Pinpoint the cell where the given text exists, returning its [X, Y] midpoint coordinate. 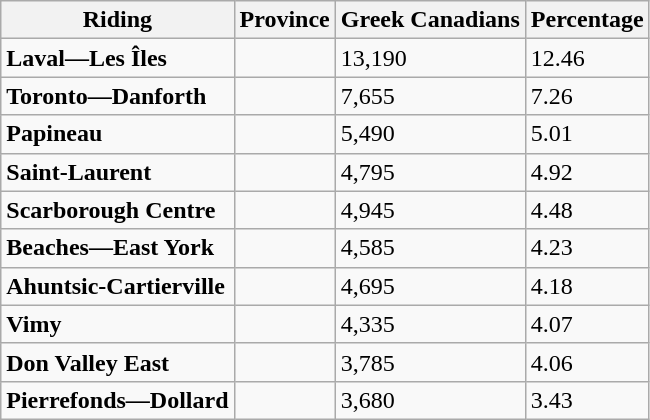
4.48 [587, 210]
Scarborough Centre [118, 210]
4.92 [587, 172]
4.06 [587, 362]
4.23 [587, 248]
Toronto—Danforth [118, 96]
4,695 [430, 286]
3,680 [430, 400]
Laval—Les Îles [118, 58]
4.18 [587, 286]
4.07 [587, 324]
Beaches—East York [118, 248]
7,655 [430, 96]
3,785 [430, 362]
7.26 [587, 96]
4,585 [430, 248]
5.01 [587, 134]
5,490 [430, 134]
Don Valley East [118, 362]
Vimy [118, 324]
Pierrefonds—Dollard [118, 400]
Greek Canadians [430, 20]
13,190 [430, 58]
4,795 [430, 172]
Province [284, 20]
Ahuntsic-Cartierville [118, 286]
Riding [118, 20]
Saint-Laurent [118, 172]
12.46 [587, 58]
Percentage [587, 20]
4,945 [430, 210]
3.43 [587, 400]
4,335 [430, 324]
Papineau [118, 134]
